Find where the given text appears and provide that cell's center as (x, y) coordinate. 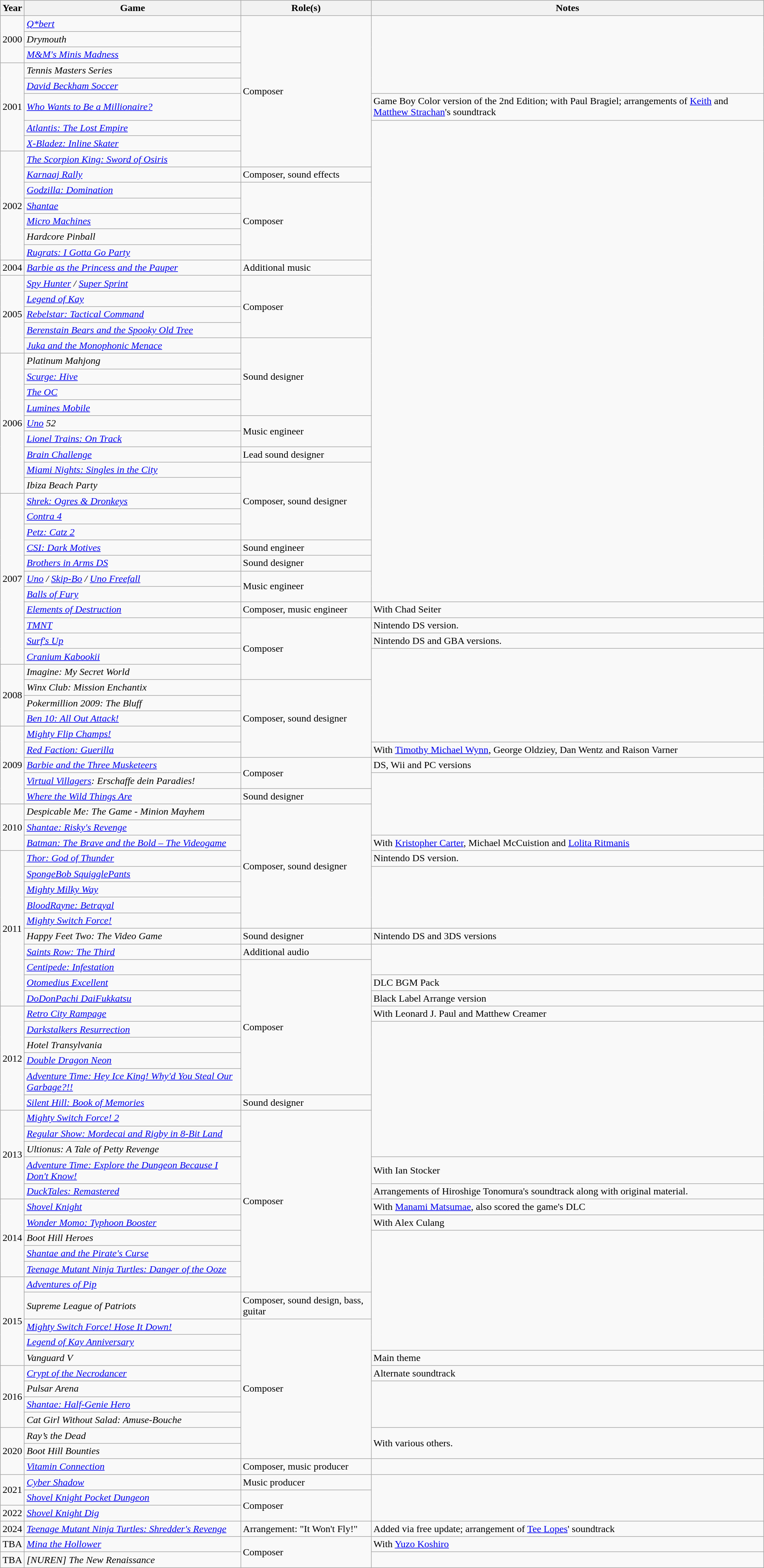
Virtual Villagers: Erschaffe dein Paradies! (133, 781)
Shantae (133, 205)
Notes (568, 8)
Berenstain Bears and the Spooky Old Tree (133, 330)
2004 (12, 268)
Mighty Switch Force! 2 (133, 1118)
Imagine: My Secret World (133, 672)
Red Faction: Guerilla (133, 750)
Mighty Milky Way (133, 889)
Elements of Destruction (133, 610)
The OC (133, 392)
M&M's Minis Madness (133, 55)
Q*bert (133, 24)
2007 (12, 579)
Additional audio (306, 952)
Spy Hunter / Super Sprint (133, 283)
2015 (12, 1321)
Miami Nights: Singles in the City (133, 470)
2002 (12, 205)
2010 (12, 827)
2021 (12, 1490)
2012 (12, 1058)
Ray’s the Dead (133, 1435)
Double Dragon Neon (133, 1060)
Boot Hill Heroes (133, 1238)
Retro City Rampage (133, 1014)
Thor: God of Thunder (133, 858)
2014 (12, 1238)
2001 (12, 107)
Where the Wild Things Are (133, 796)
Barbie as the Princess and the Pauper (133, 268)
Darkstalkers Resurrection (133, 1029)
Hardcore Pinball (133, 237)
With various others. (568, 1443)
2011 (12, 929)
Despicable Me: The Game - Minion Mayhem (133, 812)
Regular Show: Mordecai and Rigby in 8-Bit Land (133, 1134)
Composer, sound design, bass, guitar (306, 1306)
Nintendo DS and 3DS versions (568, 936)
Sound engineer (306, 548)
DLC BGM Pack (568, 983)
Legend of Kay (133, 299)
Contra 4 (133, 517)
Crypt of the Necrodancer (133, 1373)
Teenage Mutant Ninja Turtles: Danger of the Ooze (133, 1269)
Added via free update; arrangement of Tee Lopes' soundtrack (568, 1529)
2016 (12, 1396)
BloodRayne: Betrayal (133, 905)
Ben 10: All Out Attack! (133, 719)
Rebelstar: Tactical Command (133, 314)
Nintendo DS and GBA versions. (568, 641)
Music producer (306, 1482)
Legend of Kay Anniversary (133, 1342)
With Manami Matsumae, also scored the game's DLC (568, 1207)
Supreme League of Patriots (133, 1306)
Shrek: Ogres & Dronkeys (133, 501)
2013 (12, 1155)
Composer, music engineer (306, 610)
Rugrats: I Gotta Go Party (133, 252)
Black Label Arrange version (568, 998)
Mighty Flip Champs! (133, 734)
Teenage Mutant Ninja Turtles: Shredder's Revenge (133, 1529)
[NUREN] The New Renaissance (133, 1560)
Lumines Mobile (133, 408)
With Timothy Michael Wynn, George Oldziey, Dan Wentz and Raison Varner (568, 750)
With Ian Stocker (568, 1170)
Karnaaj Rally (133, 174)
Centipede: Infestation (133, 967)
Composer, music producer (306, 1466)
Shantae: Risky's Revenge (133, 827)
Arrangement: "It Won't Fly!" (306, 1529)
Lionel Trains: On Track (133, 439)
Ultionus: A Tale of Petty Revenge (133, 1149)
Adventures of Pip (133, 1285)
Cyber Shadow (133, 1482)
Alternate soundtrack (568, 1373)
Drymouth (133, 39)
With Chad Seiter (568, 610)
With Alex Culang (568, 1222)
2020 (12, 1451)
Scurge: Hive (133, 376)
Brothers in Arms DS (133, 563)
Winx Club: Mission Enchantix (133, 687)
2009 (12, 765)
Mina the Hollower (133, 1544)
Petz: Catz 2 (133, 532)
X-Bladez: Inline Skater (133, 143)
Uno / Skip-Bo / Uno Freefall (133, 579)
Boot Hill Bounties (133, 1451)
Year (12, 8)
Arrangements of Hiroshige Tonomura's soundtrack along with original material. (568, 1191)
Tennis Masters Series (133, 70)
Saints Row: The Third (133, 952)
2006 (12, 423)
Hotel Transylvania (133, 1045)
Vanguard V (133, 1358)
Additional music (306, 268)
Uno 52 (133, 423)
Composer, sound effects (306, 174)
Adventure Time: Hey Ice King! Why'd You Steal Our Garbage?!! (133, 1081)
Brain Challenge (133, 454)
2000 (12, 39)
Juka and the Monophonic Menace (133, 345)
SpongeBob SquigglePants (133, 874)
2005 (12, 314)
Game Boy Color version of the 2nd Edition; with Paul Bragiel; arrangements of Keith and Matthew Strachan's soundtrack (568, 107)
Micro Machines (133, 221)
Ibiza Beach Party (133, 486)
Vitamin Connection (133, 1466)
David Beckham Soccer (133, 86)
CSI: Dark Motives (133, 548)
Platinum Mahjong (133, 361)
TMNT (133, 625)
Shantae: Half-Genie Hero (133, 1404)
2008 (12, 695)
Shovel Knight Pocket Dungeon (133, 1498)
Godzilla: Domination (133, 190)
DS, Wii and PC versions (568, 765)
2024 (12, 1529)
Role(s) (306, 8)
Pokermillion 2009: The Bluff (133, 703)
Mighty Switch Force! Hose It Down! (133, 1327)
DuckTales: Remastered (133, 1191)
Batman: The Brave and the Bold – The Videogame (133, 843)
Wonder Momo: Typhoon Booster (133, 1222)
The Scorpion King: Sword of Osiris (133, 159)
Balls of Fury (133, 594)
Atlantis: The Lost Empire (133, 128)
Barbie and the Three Musketeers (133, 765)
Surf's Up (133, 641)
With Yuzo Koshiro (568, 1544)
Happy Feet Two: The Video Game (133, 936)
Adventure Time: Explore the Dungeon Because I Don't Know! (133, 1170)
Shantae and the Pirate's Curse (133, 1254)
Shovel Knight Dig (133, 1513)
Silent Hill: Book of Memories (133, 1102)
Game (133, 8)
Lead sound designer (306, 454)
With Leonard J. Paul and Matthew Creamer (568, 1014)
Pulsar Arena (133, 1389)
Cranium Kabookii (133, 656)
Main theme (568, 1358)
Shovel Knight (133, 1207)
2022 (12, 1513)
Who Wants to Be a Millionaire? (133, 107)
Mighty Switch Force! (133, 920)
Otomedius Excellent (133, 983)
With Kristopher Carter, Michael McCuistion and Lolita Ritmanis (568, 843)
Cat Girl Without Salad: Amuse-Bouche (133, 1420)
DoDonPachi DaiFukkatsu (133, 998)
